Provide the [X, Y] coordinate of the cell's center where the given text is located.  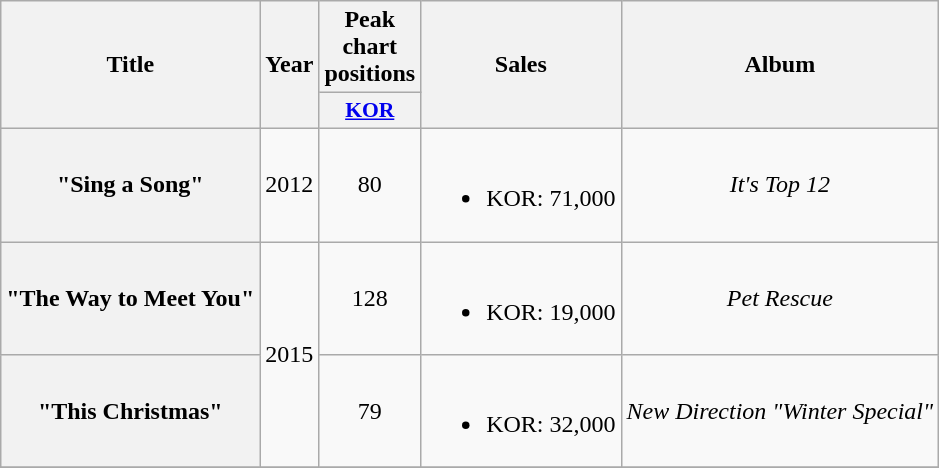
79 [370, 412]
80 [370, 184]
KOR [370, 111]
Pet Rescue [780, 298]
New Direction "Winter Special" [780, 412]
2012 [290, 184]
"The Way to Meet You" [130, 298]
2015 [290, 355]
KOR: 19,000 [521, 298]
Peak chart positions [370, 47]
Title [130, 65]
KOR: 71,000 [521, 184]
Album [780, 65]
128 [370, 298]
Sales [521, 65]
"This Christmas" [130, 412]
It's Top 12 [780, 184]
Year [290, 65]
KOR: 32,000 [521, 412]
"Sing a Song" [130, 184]
